Return the [X, Y] coordinate for the center point of the cell that contains the specified text.  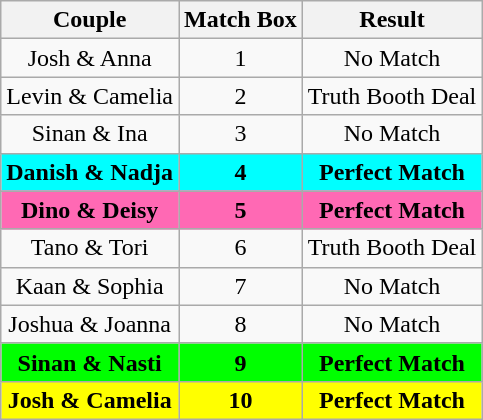
7 [241, 286]
Josh & Camelia [90, 400]
2 [241, 96]
Dino & Deisy [90, 210]
Joshua & Joanna [90, 324]
Sinan & Ina [90, 134]
Match Box [241, 20]
Danish & Nadja [90, 172]
1 [241, 58]
Josh & Anna [90, 58]
Result [392, 20]
8 [241, 324]
9 [241, 362]
Kaan & Sophia [90, 286]
3 [241, 134]
6 [241, 248]
4 [241, 172]
5 [241, 210]
10 [241, 400]
Tano & Tori [90, 248]
Couple [90, 20]
Levin & Camelia [90, 96]
Sinan & Nasti [90, 362]
